Identify which cell holds the provided text, then report its (X, Y) central coordinate. 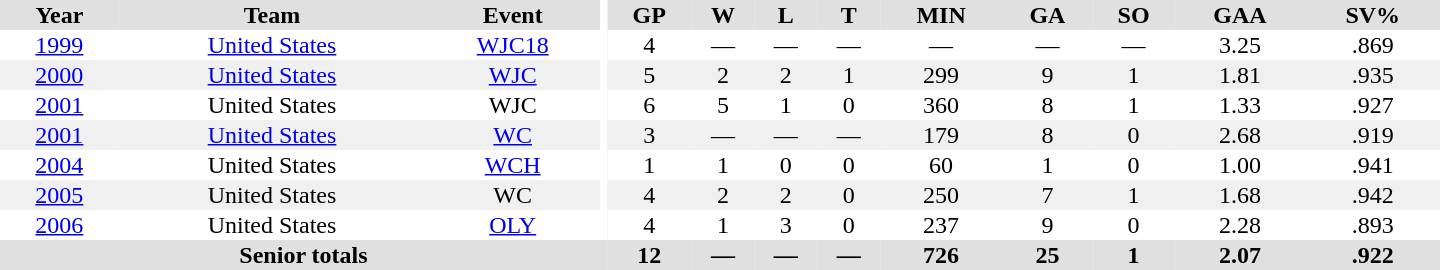
.869 (1373, 45)
GP (650, 15)
1999 (60, 45)
2006 (60, 225)
MIN (941, 15)
.927 (1373, 105)
179 (941, 135)
2000 (60, 75)
.941 (1373, 165)
2004 (60, 165)
SO (1134, 15)
W (724, 15)
L (786, 15)
Senior totals (304, 255)
60 (941, 165)
1.68 (1240, 195)
1.00 (1240, 165)
2005 (60, 195)
237 (941, 225)
OLY (512, 225)
SV% (1373, 15)
GA (1048, 15)
2.28 (1240, 225)
.935 (1373, 75)
726 (941, 255)
299 (941, 75)
2.07 (1240, 255)
2.68 (1240, 135)
.942 (1373, 195)
7 (1048, 195)
12 (650, 255)
Year (60, 15)
.922 (1373, 255)
T (848, 15)
WCH (512, 165)
.893 (1373, 225)
.919 (1373, 135)
25 (1048, 255)
1.33 (1240, 105)
GAA (1240, 15)
6 (650, 105)
250 (941, 195)
Team (272, 15)
3.25 (1240, 45)
Event (512, 15)
1.81 (1240, 75)
WJC18 (512, 45)
360 (941, 105)
